Search for the cell housing the specified text and yield its [X, Y] center coordinate. 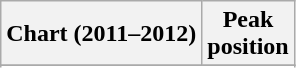
Chart (2011–2012) [102, 34]
Peakposition [248, 34]
